From the cell containing the given text, extract its center point as [x, y] coordinate. 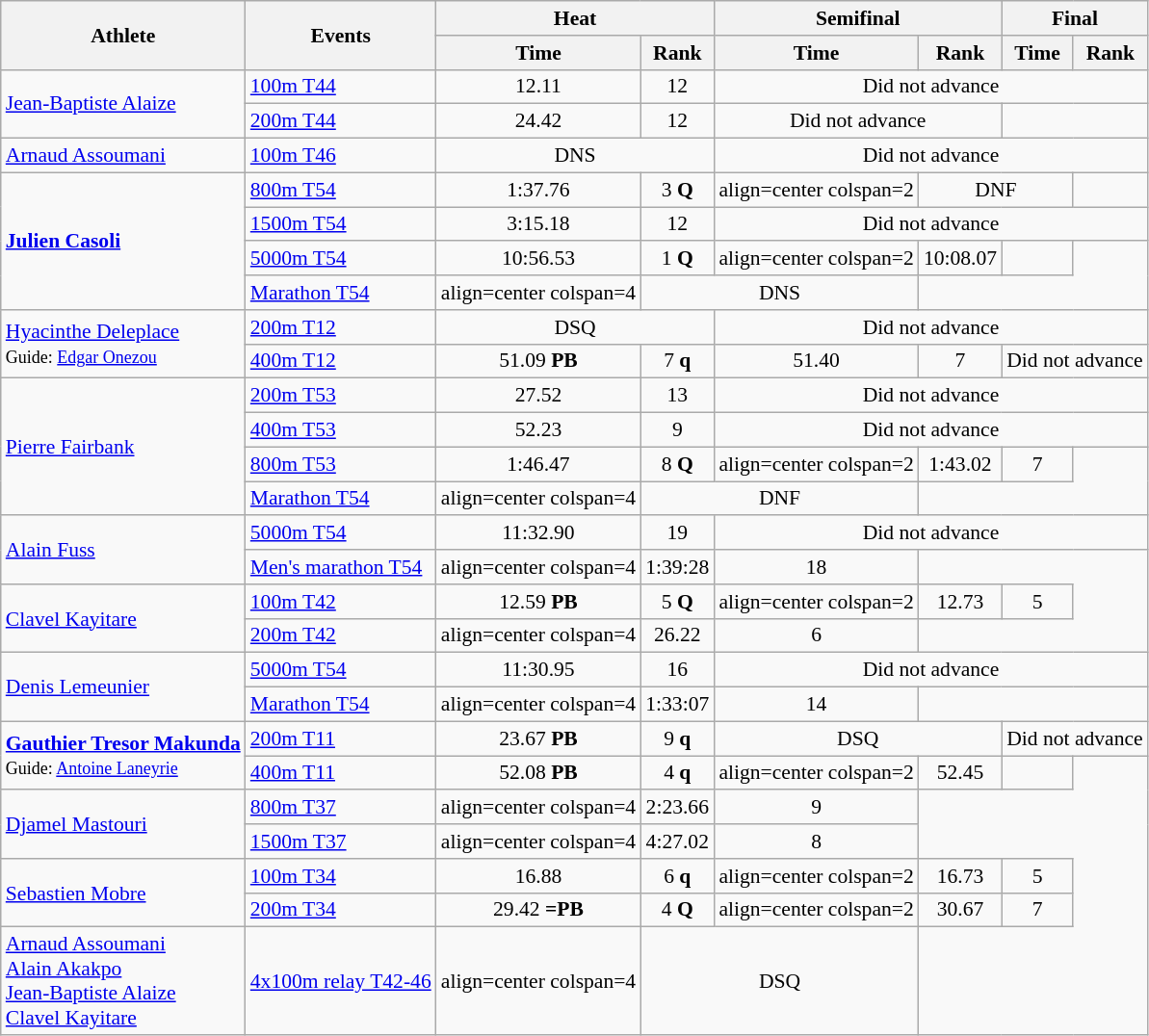
27.52 [538, 396]
12.59 PB [538, 602]
1:37.76 [538, 190]
200m T42 [341, 635]
5 Q [677, 602]
6 q [677, 876]
Events [341, 35]
100m T34 [341, 876]
4 Q [677, 910]
9 q [677, 738]
Clavel Kayitare [123, 618]
18 [816, 567]
23.67 PB [538, 738]
Final [1075, 18]
800m T54 [341, 190]
200m T11 [341, 738]
4:27.02 [677, 842]
1:46.47 [538, 464]
19 [677, 533]
51.09 PB [538, 361]
Arnaud Assoumani Alain Akakpo Jean-Baptiste Alaize Clavel Kayitare [123, 981]
10:08.07 [960, 259]
2:23.66 [677, 808]
52.08 PB [538, 773]
16 [677, 670]
Sebastien Mobre [123, 894]
100m T46 [341, 156]
Athlete [123, 35]
Pierre Fairbank [123, 447]
Gauthier Tresor MakundaGuide: Antoine Laneyrie [123, 755]
29.42 =PB [538, 910]
Hyacinthe DeleplaceGuide: Edgar Onezou [123, 345]
14 [816, 705]
Julien Casoli [123, 241]
Djamel Mastouri [123, 824]
200m T44 [341, 121]
3:15.18 [538, 224]
100m T42 [341, 602]
16.88 [538, 876]
11:30.95 [538, 670]
8 Q [677, 464]
30.67 [960, 910]
1500m T54 [341, 224]
3 Q [677, 190]
100m T44 [341, 87]
6 [816, 635]
1:43.02 [960, 464]
51.40 [816, 361]
200m T53 [341, 396]
26.22 [677, 635]
Semifinal [857, 18]
1 Q [677, 259]
1:39:28 [677, 567]
200m T34 [341, 910]
1500m T37 [341, 842]
Alain Fuss [123, 551]
24.42 [538, 121]
52.45 [960, 773]
800m T37 [341, 808]
400m T53 [341, 430]
52.23 [538, 430]
16.73 [960, 876]
800m T53 [341, 464]
4x100m relay T42-46 [341, 981]
1:33:07 [677, 705]
12.11 [538, 87]
400m T11 [341, 773]
Heat [576, 18]
7 q [677, 361]
13 [677, 396]
11:32.90 [538, 533]
4 q [677, 773]
Arnaud Assoumani [123, 156]
Men's marathon T54 [341, 567]
8 [816, 842]
Jean-Baptiste Alaize [123, 104]
10:56.53 [538, 259]
400m T12 [341, 361]
Denis Lemeunier [123, 687]
200m T12 [341, 327]
12.73 [960, 602]
